Return the (X, Y) coordinate for the center point of the cell that contains the specified text.  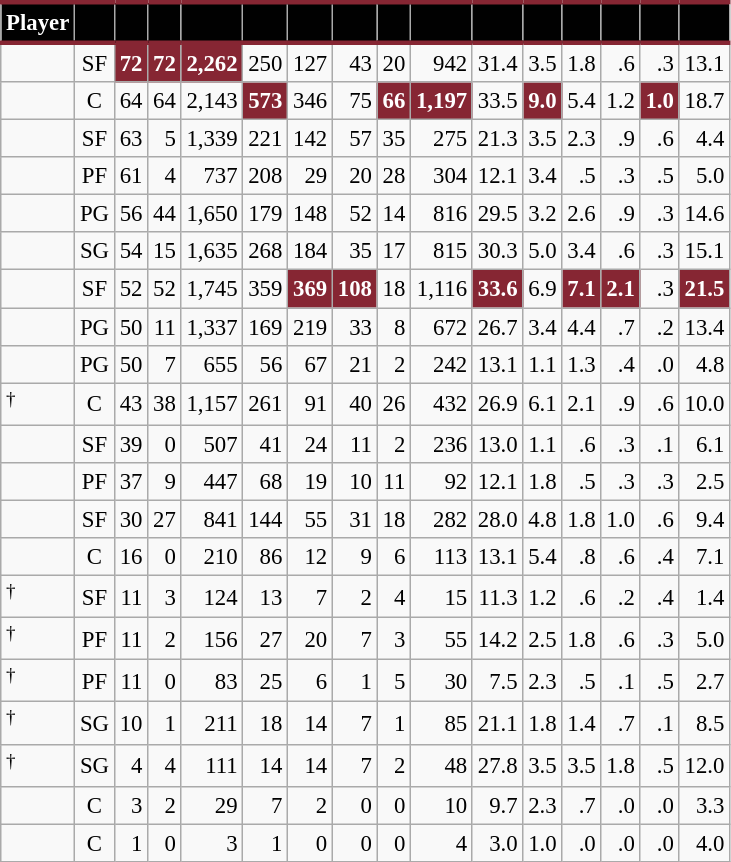
2.7 (704, 681)
21.1 (497, 723)
942 (442, 62)
38 (164, 404)
92 (442, 482)
346 (310, 101)
11.3 (497, 596)
61 (130, 176)
144 (266, 519)
83 (212, 681)
1,197 (442, 101)
16 (130, 557)
26.7 (497, 327)
9.7 (497, 805)
26 (394, 404)
41 (266, 444)
359 (266, 289)
12 (310, 557)
9.4 (704, 519)
148 (310, 214)
841 (212, 519)
68 (266, 482)
67 (310, 364)
39 (130, 444)
29.5 (497, 214)
14.2 (497, 639)
169 (266, 327)
184 (310, 251)
4.0 (704, 843)
210 (212, 557)
28.0 (497, 519)
21.3 (497, 139)
31 (354, 519)
219 (310, 327)
111 (212, 765)
19 (310, 482)
304 (442, 176)
66 (394, 101)
48 (442, 765)
236 (442, 444)
33 (354, 327)
7.5 (497, 681)
75 (354, 101)
14.6 (704, 214)
816 (442, 214)
27.8 (497, 765)
2.6 (582, 214)
91 (310, 404)
44 (164, 214)
2,143 (212, 101)
31.4 (497, 62)
3.3 (704, 805)
573 (266, 101)
672 (442, 327)
242 (442, 364)
28 (394, 176)
261 (266, 404)
1,745 (212, 289)
12.0 (704, 765)
1.3 (582, 364)
113 (442, 557)
.8 (582, 557)
737 (212, 176)
507 (212, 444)
275 (442, 139)
369 (310, 289)
124 (212, 596)
21 (354, 364)
1,116 (442, 289)
8.5 (704, 723)
Player (38, 22)
13 (266, 596)
142 (310, 139)
432 (442, 404)
33.6 (497, 289)
3.2 (542, 214)
1,337 (212, 327)
54 (130, 251)
1,339 (212, 139)
6.9 (542, 289)
250 (266, 62)
85 (442, 723)
208 (266, 176)
1,635 (212, 251)
815 (442, 251)
63 (130, 139)
17 (394, 251)
2,262 (212, 62)
18.7 (704, 101)
156 (212, 639)
3.0 (497, 843)
211 (212, 723)
40 (354, 404)
179 (266, 214)
282 (442, 519)
37 (130, 482)
8 (394, 327)
10.0 (704, 404)
108 (354, 289)
24 (310, 444)
21.5 (704, 289)
26.9 (497, 404)
127 (310, 62)
15.1 (704, 251)
13.0 (497, 444)
447 (212, 482)
25 (266, 681)
86 (266, 557)
1,650 (212, 214)
57 (354, 139)
33.5 (497, 101)
268 (266, 251)
9.0 (542, 101)
1,157 (212, 404)
30.3 (497, 251)
655 (212, 364)
221 (266, 139)
13.4 (704, 327)
